From the cell containing the given text, extract its center point as [X, Y] coordinate. 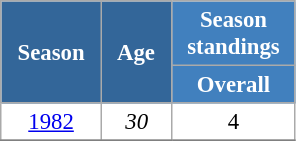
Overall [234, 85]
4 [234, 122]
Age [136, 52]
30 [136, 122]
Season standings [234, 34]
Season [52, 52]
1982 [52, 122]
